Locate the cell with the specified text and output its (X, Y) center coordinate. 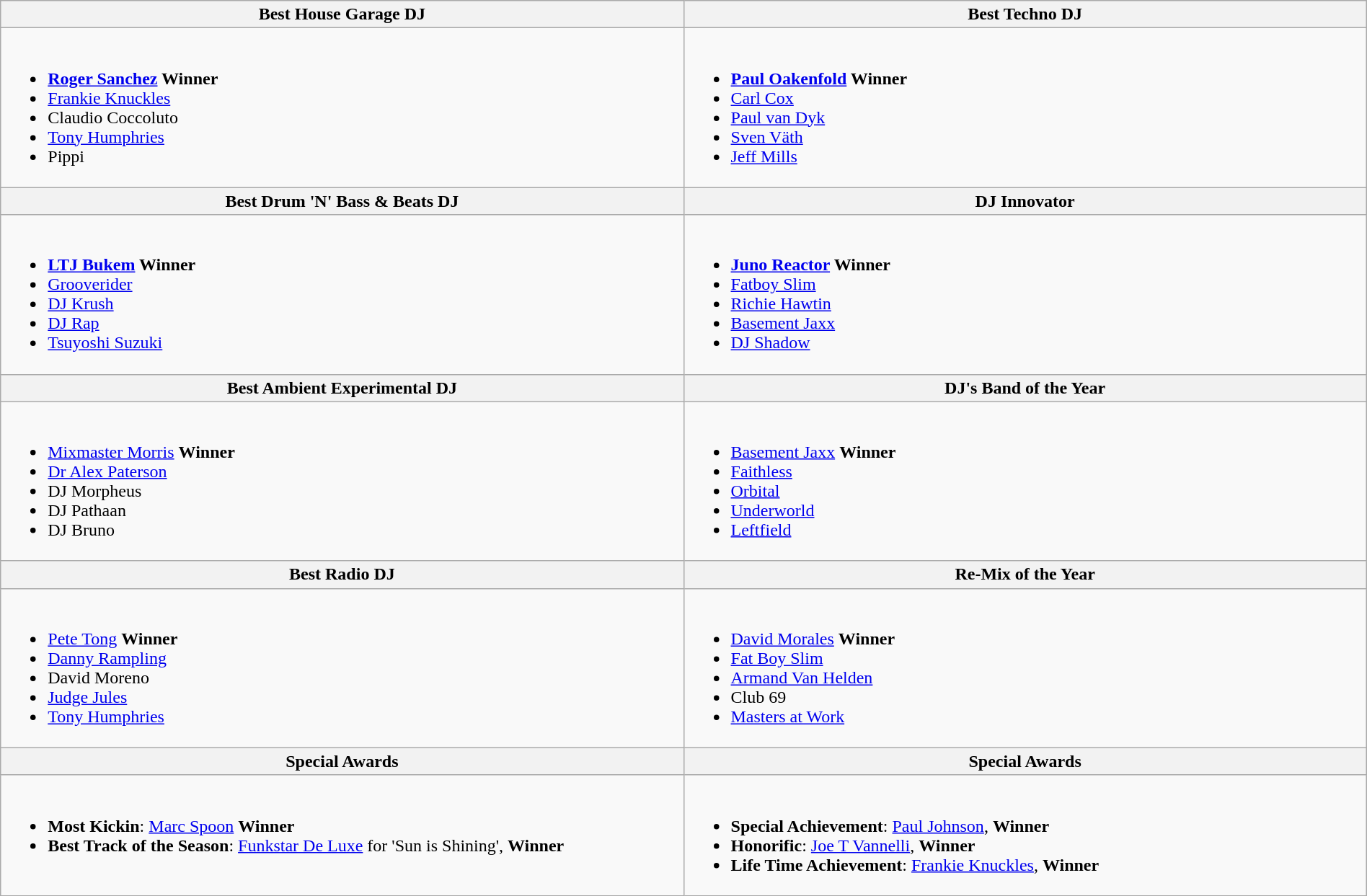
Mixmaster Morris WinnerDr Alex PatersonDJ MorpheusDJ PathaanDJ Bruno (342, 482)
Roger Sanchez WinnerFrankie KnucklesClaudio CoccolutoTony HumphriesPippi (342, 108)
DJ Innovator (1025, 201)
Most Kickin: Marc Spoon WinnerBest Track of the Season: Funkstar De Luxe for 'Sun is Shining', Winner (342, 835)
Best Ambient Experimental DJ (342, 388)
LTJ Bukem WinnerGrooveriderDJ KrushDJ RapTsuyoshi Suzuki (342, 294)
Best Radio DJ (342, 575)
Juno Reactor WinnerFatboy SlimRichie HawtinBasement JaxxDJ Shadow (1025, 294)
Best Drum 'N' Bass & Beats DJ (342, 201)
Best House Garage DJ (342, 14)
Pete Tong WinnerDanny RamplingDavid MorenoJudge JulesTony Humphries (342, 667)
David Morales WinnerFat Boy SlimArmand Van HeldenClub 69Masters at Work (1025, 667)
Special Achievement: Paul Johnson, WinnerHonorific: Joe T Vannelli, WinnerLife Time Achievement: Frankie Knuckles, Winner (1025, 835)
Re-Mix of the Year (1025, 575)
Best Techno DJ (1025, 14)
Paul Oakenfold WinnerCarl CoxPaul van DykSven VäthJeff Mills (1025, 108)
Basement Jaxx WinnerFaithlessOrbitalUnderworldLeftfield (1025, 482)
DJ's Band of the Year (1025, 388)
